Return the [X, Y] coordinate for the center point of the cell that contains the specified text.  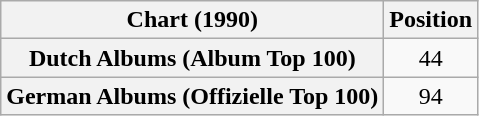
Position [431, 20]
Chart (1990) [192, 20]
German Albums (Offizielle Top 100) [192, 96]
44 [431, 58]
94 [431, 96]
Dutch Albums (Album Top 100) [192, 58]
